Pinpoint the cell where the given text exists, returning its (x, y) midpoint coordinate. 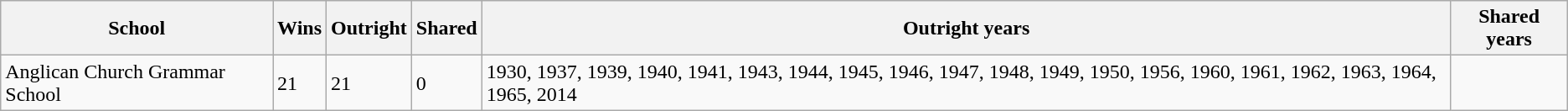
Outright (369, 29)
1930, 1937, 1939, 1940, 1941, 1943, 1944, 1945, 1946, 1947, 1948, 1949, 1950, 1956, 1960, 1961, 1962, 1963, 1964, 1965, 2014 (967, 82)
Shared years (1509, 29)
0 (446, 82)
Outright years (967, 29)
Wins (300, 29)
Anglican Church Grammar School (137, 82)
Shared (446, 29)
School (137, 29)
